Identify which cell holds the provided text, then report its [x, y] central coordinate. 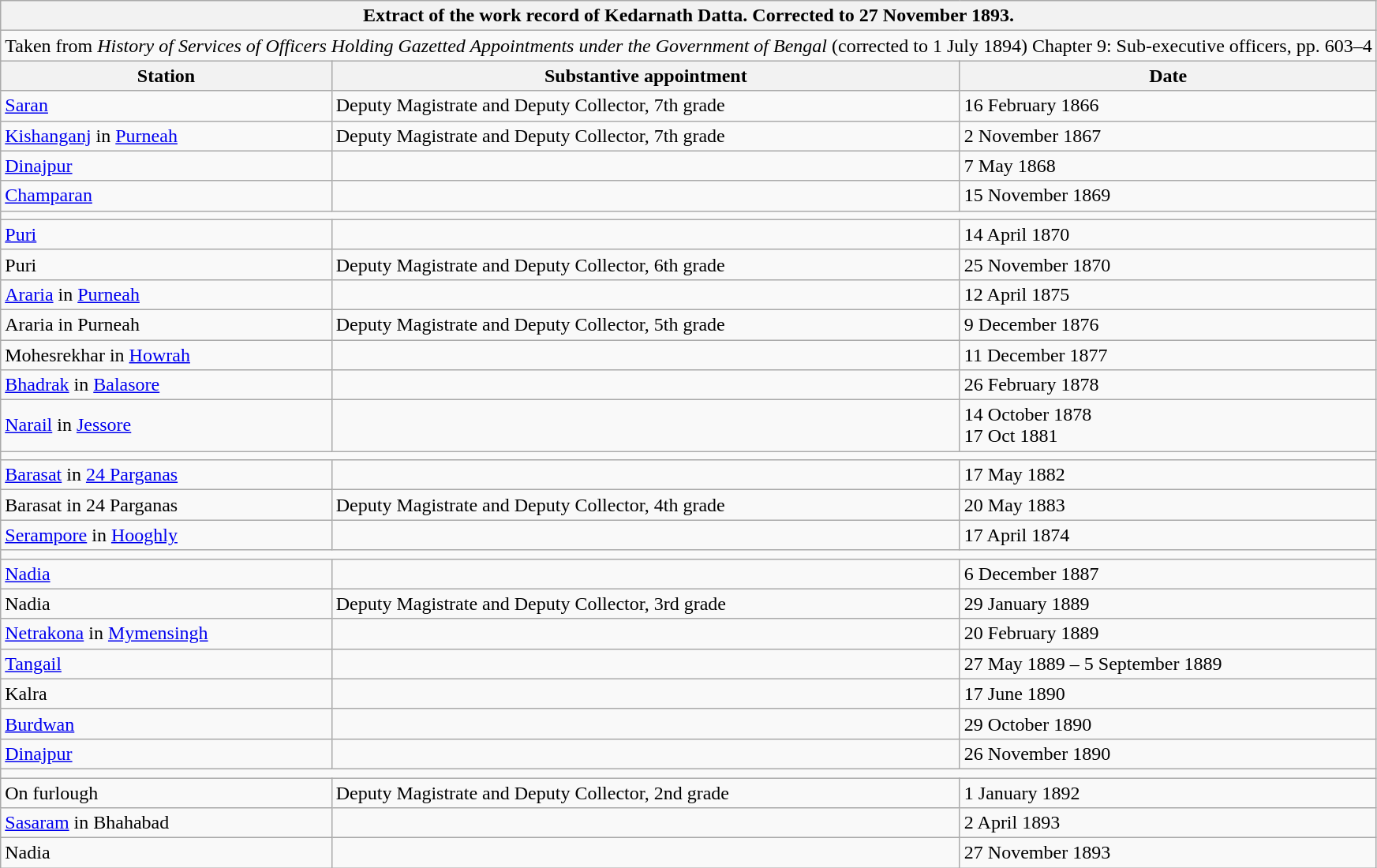
Kishanganj in Purneah [167, 136]
15 November 1869 [1168, 196]
Deputy Magistrate and Deputy Collector, 5th grade [645, 324]
29 October 1890 [1168, 724]
2 November 1867 [1168, 136]
Narail in Jessore [167, 426]
1 January 1892 [1168, 793]
Extract of the work record of Kedarnath Datta. Corrected to 27 November 1893. [688, 16]
Deputy Magistrate and Deputy Collector, 6th grade [645, 264]
20 February 1889 [1168, 634]
11 December 1877 [1168, 354]
Saran [167, 106]
29 January 1889 [1168, 604]
Deputy Magistrate and Deputy Collector, 3rd grade [645, 604]
14 April 1870 [1168, 234]
20 May 1883 [1168, 505]
Burdwan [167, 724]
Kalra [167, 694]
2 April 1893 [1168, 823]
9 December 1876 [1168, 324]
Mohesrekhar in Howrah [167, 354]
Deputy Magistrate and Deputy Collector, 4th grade [645, 505]
14 October 187817 Oct 1881 [1168, 426]
17 May 1882 [1168, 475]
Sasaram in Bhahabad [167, 823]
16 February 1866 [1168, 106]
25 November 1870 [1168, 264]
On furlough [167, 793]
Serampore in Hooghly [167, 535]
Deputy Magistrate and Deputy Collector, 2nd grade [645, 793]
Date [1168, 76]
26 February 1878 [1168, 385]
Champaran [167, 196]
Tangail [167, 664]
12 April 1875 [1168, 294]
Station [167, 76]
7 May 1868 [1168, 166]
Bhadrak in Balasore [167, 385]
Netrakona in Mymensingh [167, 634]
6 December 1887 [1168, 574]
27 May 1889 – 5 September 1889 [1168, 664]
Substantive appointment [645, 76]
26 November 1890 [1168, 754]
17 June 1890 [1168, 694]
27 November 1893 [1168, 853]
17 April 1874 [1168, 535]
